For the text-containing cell, return its midpoint in (x, y) coordinate format. 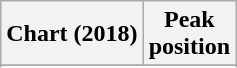
Chart (2018) (72, 34)
Peakposition (189, 34)
